Determine the [x, y] coordinate at the center of the cell enclosing the given text.  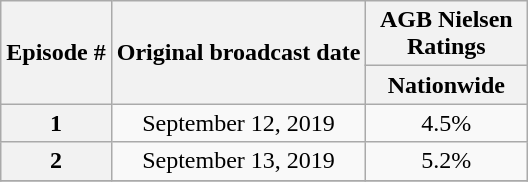
AGB Nielsen Ratings [446, 34]
1 [56, 123]
Original broadcast date [238, 52]
2 [56, 161]
September 12, 2019 [238, 123]
5.2% [446, 161]
Episode # [56, 52]
September 13, 2019 [238, 161]
Nationwide [446, 85]
4.5% [446, 123]
